Return [x, y] of the center of cell containing provided text 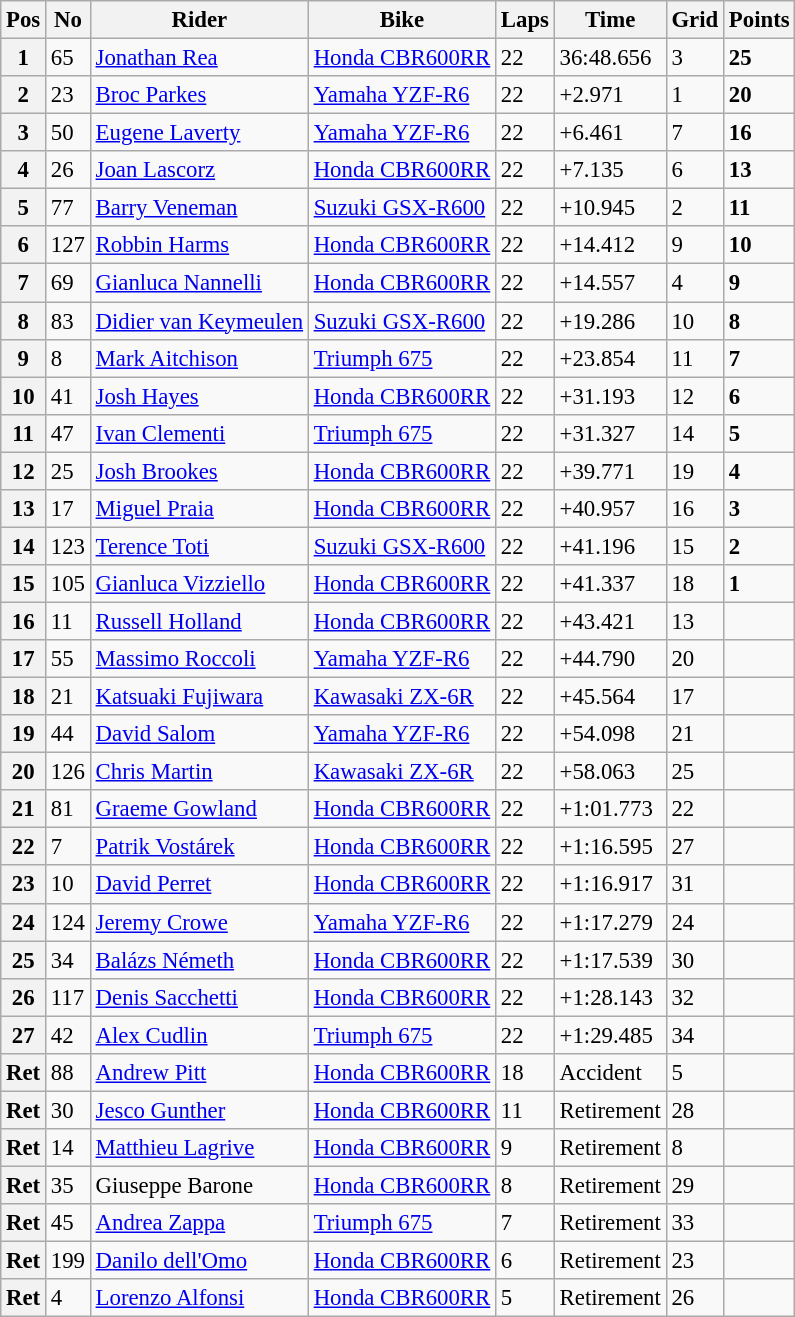
123 [68, 546]
+45.564 [610, 697]
+44.790 [610, 659]
+7.135 [610, 170]
69 [68, 283]
Joan Lascorz [199, 170]
David Salom [199, 734]
Danilo dell'Omo [199, 1261]
+6.461 [610, 133]
+39.771 [610, 471]
28 [694, 1110]
Josh Brookes [199, 471]
199 [68, 1261]
44 [68, 734]
+41.196 [610, 546]
126 [68, 772]
Terence Toti [199, 546]
41 [68, 396]
+1:16.595 [610, 847]
32 [694, 997]
Andrew Pitt [199, 1073]
Jonathan Rea [199, 58]
105 [68, 584]
Katsuaki Fujiwara [199, 697]
+23.854 [610, 358]
47 [68, 433]
Time [610, 20]
+58.063 [610, 772]
Jeremy Crowe [199, 922]
+14.412 [610, 245]
55 [68, 659]
Pos [24, 20]
Jesco Gunther [199, 1110]
127 [68, 245]
Gianluca Nannelli [199, 283]
81 [68, 809]
Patrik Vostárek [199, 847]
Denis Sacchetti [199, 997]
45 [68, 1223]
Didier van Keymeulen [199, 321]
+19.286 [610, 321]
Gianluca Vizziello [199, 584]
Bike [402, 20]
Ivan Clementi [199, 433]
124 [68, 922]
Andrea Zappa [199, 1223]
+1:01.773 [610, 809]
Barry Veneman [199, 208]
36:48.656 [610, 58]
77 [68, 208]
50 [68, 133]
Grid [694, 20]
29 [694, 1185]
+41.337 [610, 584]
83 [68, 321]
65 [68, 58]
No [68, 20]
Eugene Laverty [199, 133]
42 [68, 1035]
Josh Hayes [199, 396]
Graeme Gowland [199, 809]
Massimo Roccoli [199, 659]
Accident [610, 1073]
31 [694, 885]
Laps [526, 20]
+1:17.539 [610, 960]
David Perret [199, 885]
Chris Martin [199, 772]
Alex Cudlin [199, 1035]
+40.957 [610, 509]
+14.557 [610, 283]
Miguel Praia [199, 509]
+10.945 [610, 208]
+1:16.917 [610, 885]
Russell Holland [199, 621]
Balázs Németh [199, 960]
Robbin Harms [199, 245]
+1:29.485 [610, 1035]
Giuseppe Barone [199, 1185]
Broc Parkes [199, 95]
35 [68, 1185]
+31.193 [610, 396]
Lorenzo Alfonsi [199, 1298]
117 [68, 997]
+1:17.279 [610, 922]
+1:28.143 [610, 997]
+54.098 [610, 734]
33 [694, 1223]
Rider [199, 20]
+2.971 [610, 95]
Points [760, 20]
Matthieu Lagrive [199, 1148]
+43.421 [610, 621]
88 [68, 1073]
+31.327 [610, 433]
Mark Aitchison [199, 358]
